Return [X, Y] of the center of cell containing provided text 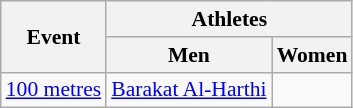
Women [312, 55]
Men [188, 55]
Athletes [229, 19]
100 metres [54, 90]
Event [54, 36]
Barakat Al-Harthi [188, 90]
